Capture the cell that displays the provided text and extract its (X, Y) central coordinate. 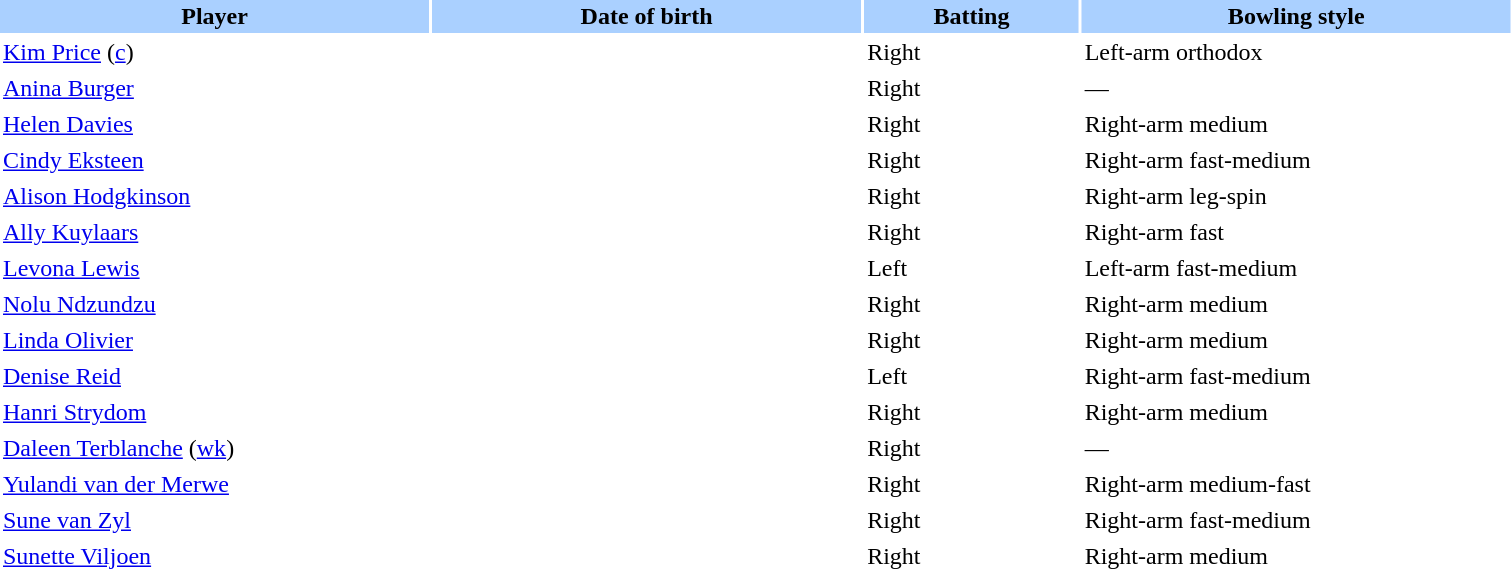
Bowling style (1296, 16)
Left-arm fast-medium (1296, 268)
Helen Davies (214, 124)
Sune van Zyl (214, 520)
Right-arm fast (1296, 232)
Player (214, 16)
Kim Price (c) (214, 52)
Hanri Strydom (214, 412)
Cindy Eksteen (214, 160)
Levona Lewis (214, 268)
Denise Reid (214, 376)
Anina Burger (214, 88)
Right-arm leg-spin (1296, 196)
Batting (972, 16)
Ally Kuylaars (214, 232)
Right-arm medium-fast (1296, 484)
Left-arm orthodox (1296, 52)
Linda Olivier (214, 340)
Daleen Terblanche (wk) (214, 448)
Yulandi van der Merwe (214, 484)
Nolu Ndzundzu (214, 304)
Date of birth (646, 16)
Alison Hodgkinson (214, 196)
